Scan for the cell matching the given text and deliver its (x, y) coordinate at center. 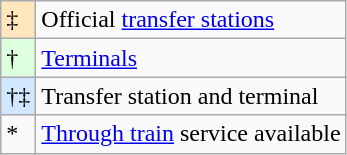
* (18, 134)
Transfer station and terminal (191, 96)
Terminals (191, 58)
Official transfer stations (191, 20)
‡ (18, 20)
Through train service available (191, 134)
†‡ (18, 96)
† (18, 58)
